Return [x, y] of the center of cell containing provided text 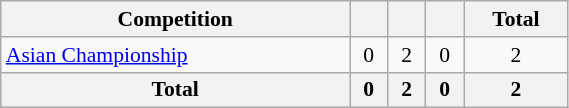
Asian Championship [176, 55]
Competition [176, 19]
